Provide the (X, Y) coordinate of the cell's center where the given text is located.  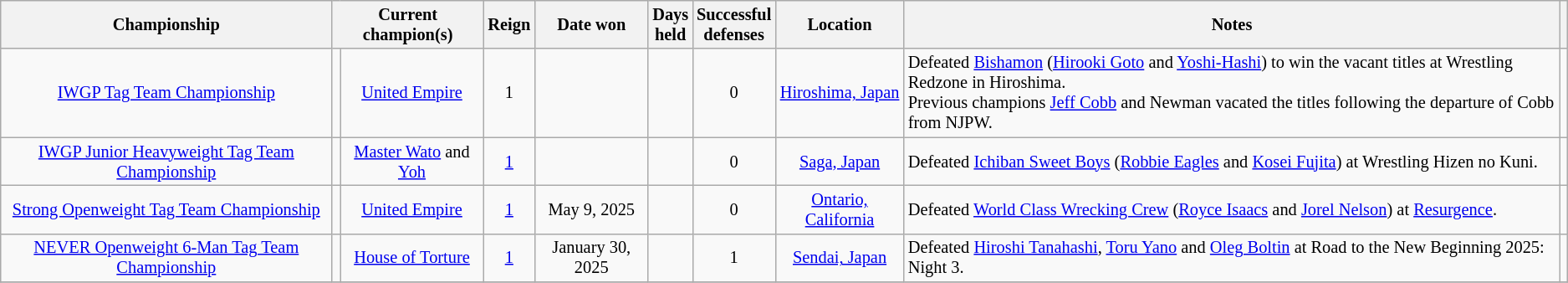
Sendai, Japan (840, 258)
Location (840, 24)
House of Torture (412, 258)
Reign (508, 24)
Hiroshima, Japan (840, 93)
Successfuldefenses (734, 24)
IWGP Tag Team Championship (166, 93)
Date won (591, 24)
May 9, 2025 (591, 209)
Strong Openweight Tag Team Championship (166, 209)
January 30, 2025 (591, 258)
Master Wato and Yoh (412, 162)
Saga, Japan (840, 162)
Defeated Hiroshi Tanahashi, Toru Yano and Oleg Boltin at Road to the New Beginning 2025: Night 3. (1232, 258)
Daysheld (671, 24)
Notes (1232, 24)
NEVER Openweight 6-Man Tag Team Championship (166, 258)
Championship (166, 24)
Current champion(s) (408, 24)
Defeated Ichiban Sweet Boys (Robbie Eagles and Kosei Fujita) at Wrestling Hizen no Kuni. (1232, 162)
Ontario, California (840, 209)
IWGP Junior Heavyweight Tag Team Championship (166, 162)
Defeated World Class Wrecking Crew (Royce Isaacs and Jorel Nelson) at Resurgence. (1232, 209)
